Return [x, y] of the center of cell containing provided text 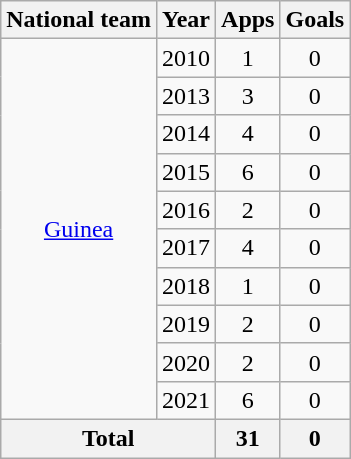
2010 [186, 58]
2019 [186, 324]
Year [186, 20]
2016 [186, 210]
Guinea [79, 230]
National team [79, 20]
2013 [186, 96]
2021 [186, 400]
2015 [186, 172]
Apps [248, 20]
2020 [186, 362]
3 [248, 96]
2017 [186, 248]
31 [248, 438]
Total [108, 438]
2014 [186, 134]
Goals [315, 20]
2018 [186, 286]
